Return the (X, Y) coordinate for the center point of the cell that contains the specified text.  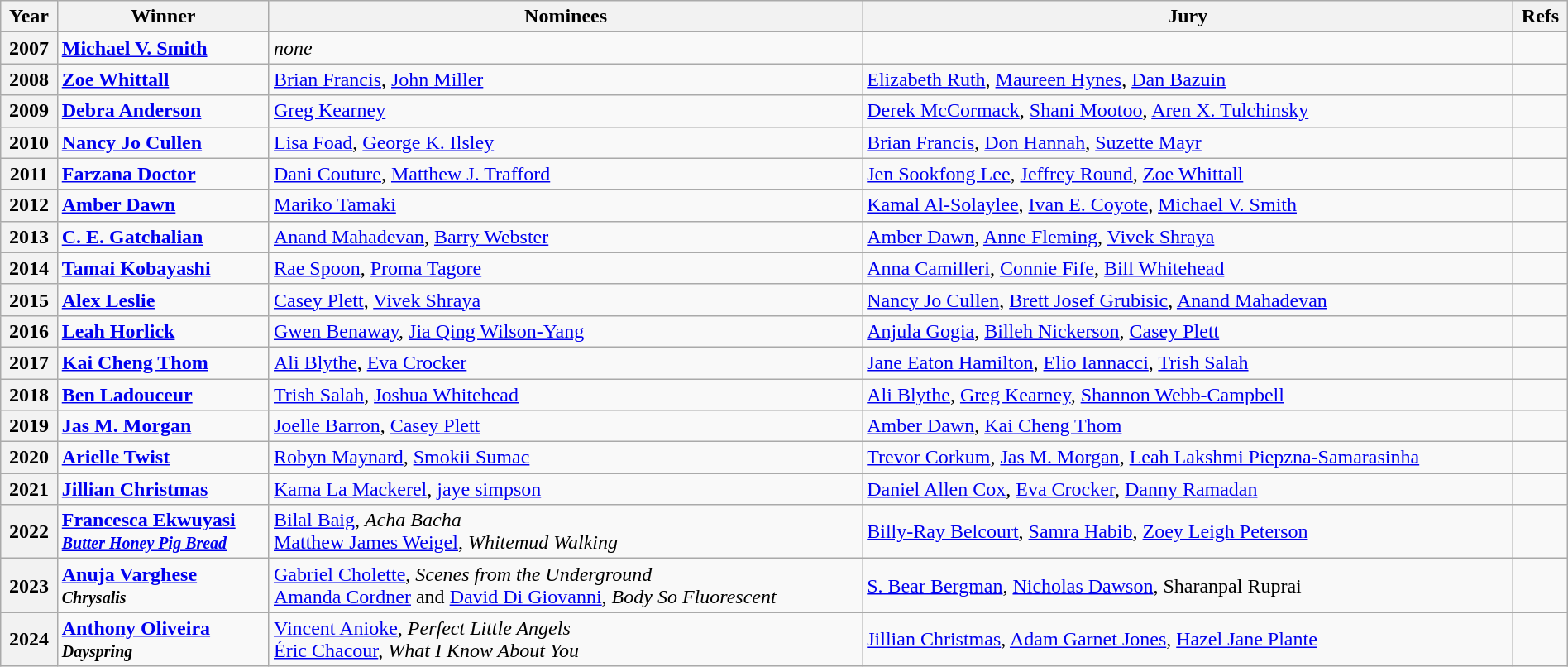
Brian Francis, Don Hannah, Suzette Mayr (1188, 142)
Nominees (566, 17)
Alex Leslie (163, 300)
Greg Kearney (566, 111)
Francesca EkwuyasiButter Honey Pig Bread (163, 531)
Dani Couture, Matthew J. Trafford (566, 174)
Anna Camilleri, Connie Fife, Bill Whitehead (1188, 268)
Joelle Barron, Casey Plett (566, 426)
2021 (29, 489)
2018 (29, 395)
2012 (29, 205)
Farzana Doctor (163, 174)
Tamai Kobayashi (163, 268)
Jillian Christmas (163, 489)
Vincent Anioke, Perfect Little AngelsÉric Chacour, What I Know About You (566, 639)
Refs (1540, 17)
Winner (163, 17)
Jury (1188, 17)
2007 (29, 48)
Amber Dawn (163, 205)
Mariko Tamaki (566, 205)
Billy-Ray Belcourt, Samra Habib, Zoey Leigh Peterson (1188, 531)
Elizabeth Ruth, Maureen Hynes, Dan Bazuin (1188, 79)
2010 (29, 142)
Rae Spoon, Proma Tagore (566, 268)
2014 (29, 268)
Robyn Maynard, Smokii Sumac (566, 458)
C. E. Gatchalian (163, 237)
Brian Francis, John Miller (566, 79)
Anand Mahadevan, Barry Webster (566, 237)
Ali Blythe, Greg Kearney, Shannon Webb-Campbell (1188, 395)
Nancy Jo Cullen, Brett Josef Grubisic, Anand Mahadevan (1188, 300)
Lisa Foad, George K. Ilsley (566, 142)
2013 (29, 237)
Trevor Corkum, Jas M. Morgan, Leah Lakshmi Piepzna-Samarasinha (1188, 458)
2016 (29, 331)
Bilal Baig, Acha BachaMatthew James Weigel, Whitemud Walking (566, 531)
none (566, 48)
Derek McCormack, Shani Mootoo, Aren X. Tulchinsky (1188, 111)
Amber Dawn, Kai Cheng Thom (1188, 426)
Casey Plett, Vivek Shraya (566, 300)
Zoe Whittall (163, 79)
2020 (29, 458)
Year (29, 17)
2023 (29, 586)
Leah Horlick (163, 331)
Arielle Twist (163, 458)
Amber Dawn, Anne Fleming, Vivek Shraya (1188, 237)
2009 (29, 111)
2017 (29, 362)
2024 (29, 639)
2008 (29, 79)
Nancy Jo Cullen (163, 142)
Daniel Allen Cox, Eva Crocker, Danny Ramadan (1188, 489)
Michael V. Smith (163, 48)
Ali Blythe, Eva Crocker (566, 362)
Anuja VargheseChrysalis (163, 586)
2015 (29, 300)
Gabriel Cholette, Scenes from the UndergroundAmanda Cordner and David Di Giovanni, Body So Fluorescent (566, 586)
S. Bear Bergman, Nicholas Dawson, Sharanpal Ruprai (1188, 586)
Anjula Gogia, Billeh Nickerson, Casey Plett (1188, 331)
Debra Anderson (163, 111)
Gwen Benaway, Jia Qing Wilson-Yang (566, 331)
Kamal Al-Solaylee, Ivan E. Coyote, Michael V. Smith (1188, 205)
2019 (29, 426)
2022 (29, 531)
Kai Cheng Thom (163, 362)
Jane Eaton Hamilton, Elio Iannacci, Trish Salah (1188, 362)
Ben Ladouceur (163, 395)
2011 (29, 174)
Anthony OliveiraDayspring (163, 639)
Jas M. Morgan (163, 426)
Trish Salah, Joshua Whitehead (566, 395)
Jen Sookfong Lee, Jeffrey Round, Zoe Whittall (1188, 174)
Kama La Mackerel, jaye simpson (566, 489)
Jillian Christmas, Adam Garnet Jones, Hazel Jane Plante (1188, 639)
